Determine the (x, y) coordinate at the center of the cell enclosing the given text.  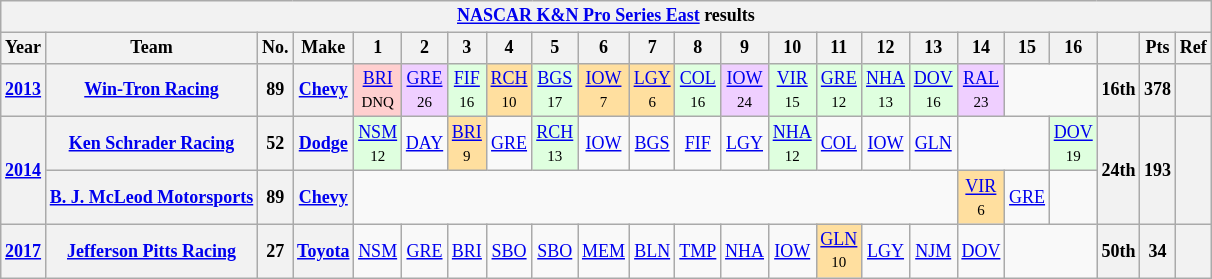
NASCAR K&N Pro Series East results (606, 16)
RAL23 (981, 90)
RCH13 (555, 144)
DOV19 (1073, 144)
Year (24, 48)
B. J. McLeod Motorsports (151, 197)
16 (1073, 48)
Make (324, 48)
BRI (468, 251)
NHA12 (792, 144)
BGS17 (555, 90)
Pts (1158, 48)
NSM (378, 251)
BLN (652, 251)
24th (1118, 170)
50th (1118, 251)
Toyota (324, 251)
2014 (24, 170)
FIF (698, 144)
NJM (933, 251)
DOV (981, 251)
27 (276, 251)
9 (745, 48)
Win-Tron Racing (151, 90)
2013 (24, 90)
34 (1158, 251)
11 (839, 48)
378 (1158, 90)
BRIDNQ (378, 90)
GLN10 (839, 251)
NHA (745, 251)
16th (1118, 90)
Dodge (324, 144)
RCH10 (509, 90)
GRE26 (424, 90)
15 (1028, 48)
13 (933, 48)
GLN (933, 144)
5 (555, 48)
Ref (1193, 48)
TMP (698, 251)
BRI9 (468, 144)
LGY6 (652, 90)
MEM (604, 251)
NSM12 (378, 144)
COL16 (698, 90)
NHA13 (886, 90)
2017 (24, 251)
BGS (652, 144)
12 (886, 48)
IOW7 (604, 90)
52 (276, 144)
VIR6 (981, 197)
Jefferson Pitts Racing (151, 251)
7 (652, 48)
10 (792, 48)
IOW24 (745, 90)
4 (509, 48)
Team (151, 48)
GRE12 (839, 90)
DAY (424, 144)
VIR15 (792, 90)
FIF16 (468, 90)
2 (424, 48)
14 (981, 48)
Ken Schrader Racing (151, 144)
No. (276, 48)
6 (604, 48)
3 (468, 48)
DOV16 (933, 90)
1 (378, 48)
193 (1158, 170)
8 (698, 48)
COL (839, 144)
